Detect which cell encompasses the target text, then output its [x, y] center coordinate. 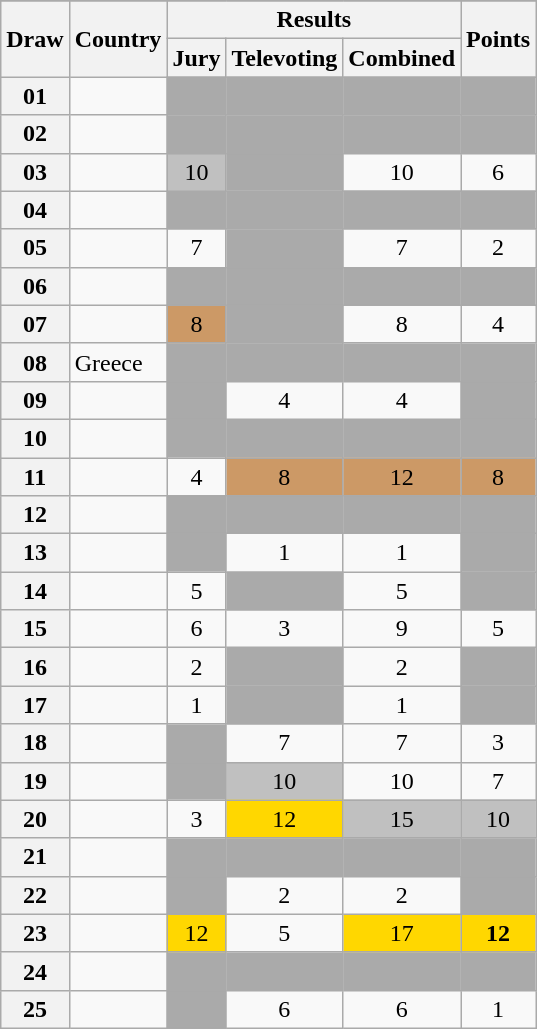
16 [35, 667]
07 [35, 324]
Combined [402, 58]
Televoting [284, 58]
09 [35, 400]
02 [35, 134]
19 [35, 781]
Jury [196, 58]
18 [35, 743]
06 [35, 286]
23 [35, 933]
Points [498, 39]
25 [35, 1009]
03 [35, 172]
14 [35, 591]
20 [35, 819]
Draw [35, 39]
9 [402, 629]
Results [314, 20]
22 [35, 895]
21 [35, 857]
11 [35, 477]
13 [35, 553]
05 [35, 248]
Country [118, 39]
Greece [118, 362]
01 [35, 96]
24 [35, 971]
04 [35, 210]
08 [35, 362]
